From the cell containing the given text, extract its center point as (X, Y) coordinate. 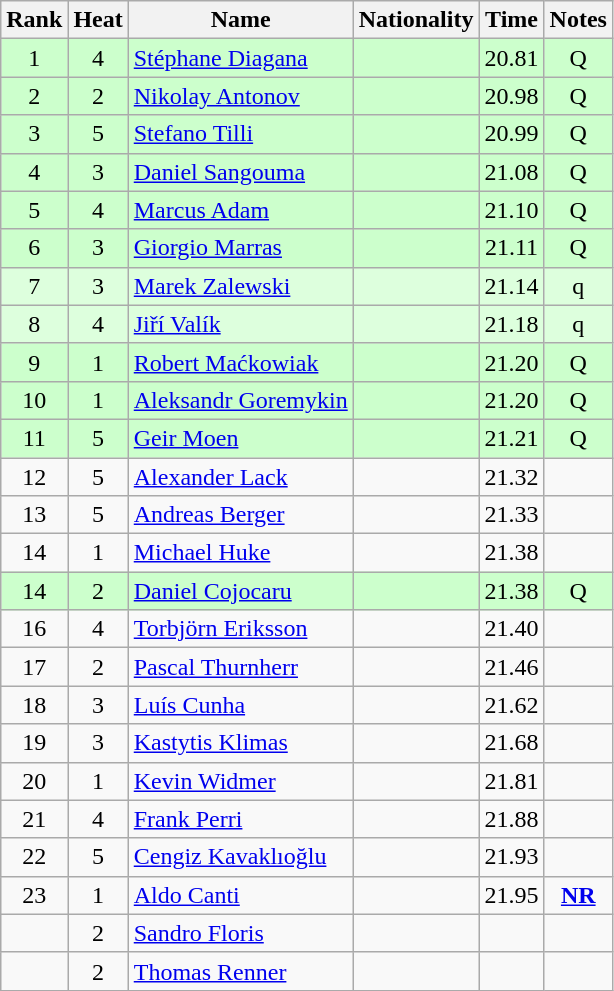
Name (240, 20)
Kevin Widmer (240, 781)
13 (34, 515)
19 (34, 743)
NR (578, 895)
Alexander Lack (240, 477)
Rank (34, 20)
Cengiz Kavaklıoğlu (240, 857)
Time (512, 20)
21.81 (512, 781)
12 (34, 477)
Frank Perri (240, 819)
Giorgio Marras (240, 248)
20.99 (512, 134)
Aleksandr Goremykin (240, 400)
Geir Moen (240, 438)
21 (34, 819)
7 (34, 286)
21.11 (512, 248)
Nationality (416, 20)
Jiří Valík (240, 324)
20.98 (512, 96)
Pascal Thurnherr (240, 667)
21.18 (512, 324)
21.21 (512, 438)
Luís Cunha (240, 705)
Thomas Renner (240, 971)
21.93 (512, 857)
21.68 (512, 743)
Marcus Adam (240, 210)
21.95 (512, 895)
Heat (98, 20)
21.33 (512, 515)
20 (34, 781)
Michael Huke (240, 553)
Marek Zalewski (240, 286)
Notes (578, 20)
Stefano Tilli (240, 134)
21.62 (512, 705)
18 (34, 705)
16 (34, 629)
10 (34, 400)
Torbjörn Eriksson (240, 629)
8 (34, 324)
Daniel Sangouma (240, 172)
17 (34, 667)
21.32 (512, 477)
21.14 (512, 286)
Sandro Floris (240, 933)
20.81 (512, 58)
Daniel Cojocaru (240, 591)
23 (34, 895)
21.46 (512, 667)
21.40 (512, 629)
Aldo Canti (240, 895)
Kastytis Klimas (240, 743)
Robert Maćkowiak (240, 362)
21.88 (512, 819)
6 (34, 248)
21.10 (512, 210)
11 (34, 438)
Andreas Berger (240, 515)
21.08 (512, 172)
Stéphane Diagana (240, 58)
22 (34, 857)
Nikolay Antonov (240, 96)
9 (34, 362)
